From the cell containing the given text, extract its center point as [X, Y] coordinate. 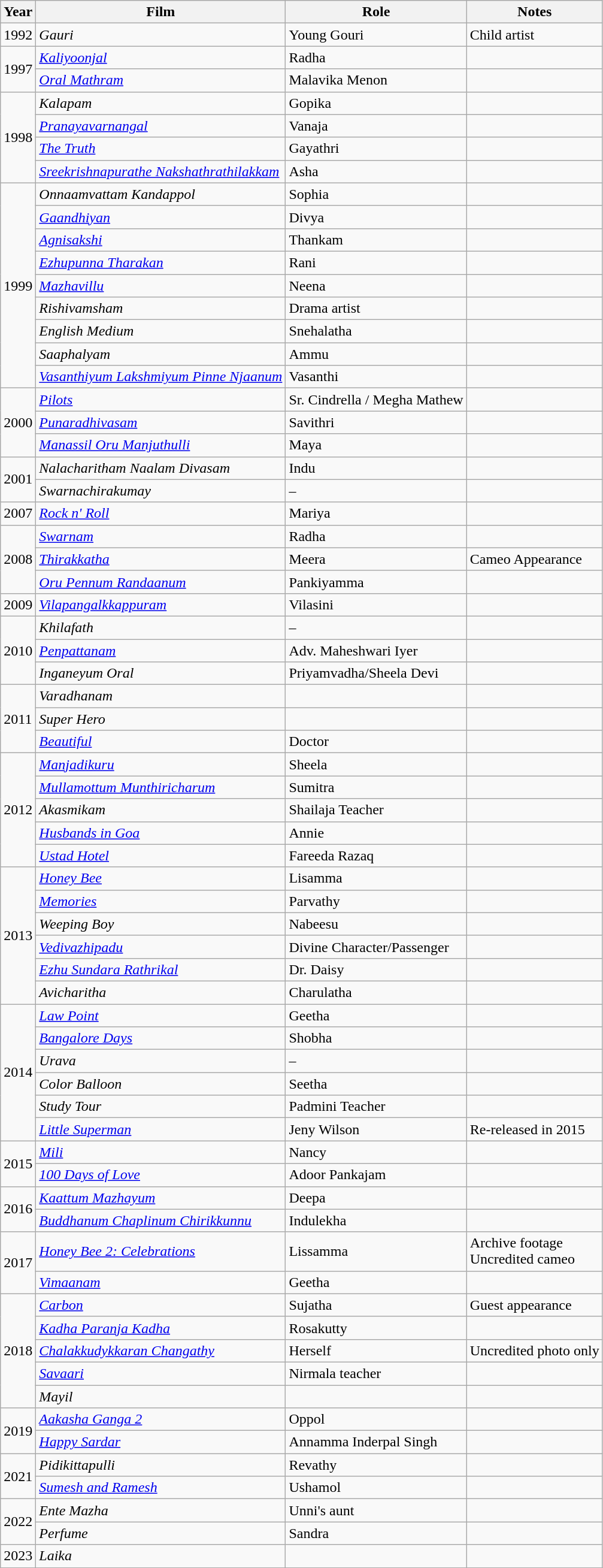
Urava [160, 1061]
Savaari [160, 1373]
Shailaja Teacher [376, 810]
2016 [18, 1209]
The Truth [160, 149]
Shobha [376, 1038]
English Medium [160, 331]
Avicharitha [160, 992]
2001 [18, 479]
Indulekha [376, 1220]
Ustad Hotel [160, 856]
Child artist [534, 35]
Annamma Inderpal Singh [376, 1442]
2012 [18, 810]
2010 [18, 650]
Vasanthiyum Lakshmiyum Pinne Njaanum [160, 377]
Padmini Teacher [376, 1107]
Vasanthi [376, 377]
Nalacharitham Naalam Divasam [160, 468]
Honey Bee 2: Celebrations [160, 1251]
Manassil Oru Manjuthulli [160, 445]
Lissamma [376, 1251]
Thankam [376, 240]
Adv. Maheshwari Iyer [376, 650]
Mullamottum Munthiricharum [160, 787]
2000 [18, 422]
Priyamvadha/Sheela Devi [376, 673]
Kalapam [160, 103]
Meera [376, 559]
2008 [18, 559]
Vanaja [376, 126]
Kaattum Mazhayum [160, 1198]
Law Point [160, 1016]
Film [160, 12]
Agnisakshi [160, 240]
Gopika [376, 103]
2007 [18, 513]
Aakasha Ganga 2 [160, 1419]
2018 [18, 1351]
Little Superman [160, 1129]
Beautiful [160, 742]
Archive footage Uncredited cameo [534, 1251]
Swarnachirakumay [160, 491]
Fareeda Razaq [376, 856]
Charulatha [376, 992]
Husbands in Goa [160, 833]
Pranayavarnangal [160, 126]
Mazhavillu [160, 286]
2019 [18, 1431]
Vilapangalkkappuram [160, 605]
Young Gouri [376, 35]
Sumesh and Ramesh [160, 1488]
Super Hero [160, 719]
2009 [18, 605]
Savithri [376, 422]
Re-released in 2015 [534, 1129]
Sandra [376, 1533]
Nabeesu [376, 924]
Perfume [160, 1533]
Honey Bee [160, 878]
Memories [160, 901]
Color Balloon [160, 1084]
2013 [18, 935]
Manjadikuru [160, 765]
Oppol [376, 1419]
Kaliyoonjal [160, 58]
Pankiyamma [376, 582]
Vedivazhipadu [160, 947]
Lisamma [376, 878]
Inganeyum Oral [160, 673]
Notes [534, 12]
Rock n' Roll [160, 513]
2022 [18, 1522]
Mili [160, 1152]
Unni's aunt [376, 1510]
Ushamol [376, 1488]
Ammu [376, 354]
Vilasini [376, 605]
Neena [376, 286]
Saaphalyam [160, 354]
Mariya [376, 513]
Weeping Boy [160, 924]
Chalakkudykkaran Changathy [160, 1351]
Ezhu Sundara Rathrikal [160, 969]
Pidikittapulli [160, 1465]
Onnaamvattam Kandappol [160, 194]
2023 [18, 1556]
Rishivamsham [160, 309]
Uncredited photo only [534, 1351]
Malavika Menon [376, 80]
Snehalatha [376, 331]
Mayil [160, 1397]
Sophia [376, 194]
Happy Sardar [160, 1442]
2014 [18, 1072]
Jeny Wilson [376, 1129]
Akasmikam [160, 810]
Swarnam [160, 536]
Rosakutty [376, 1328]
Oru Pennum Randaanum [160, 582]
Ente Mazha [160, 1510]
Rani [376, 262]
Parvathy [376, 901]
Divine Character/Passenger [376, 947]
Adoor Pankajam [376, 1175]
Role [376, 12]
Thirakkatha [160, 559]
Sheela [376, 765]
Gayathri [376, 149]
2015 [18, 1164]
Annie [376, 833]
Sujatha [376, 1305]
Year [18, 12]
Buddhanum Chaplinum Chirikkunnu [160, 1220]
Maya [376, 445]
Asha [376, 171]
Vimaanam [160, 1282]
1992 [18, 35]
Dr. Daisy [376, 969]
Carbon [160, 1305]
Sreekrishnapurathe Nakshathrathilakkam [160, 171]
1997 [18, 69]
Penpattanam [160, 650]
100 Days of Love [160, 1175]
1998 [18, 137]
Guest appearance [534, 1305]
Doctor [376, 742]
Herself [376, 1351]
Nancy [376, 1152]
Nirmala teacher [376, 1373]
2011 [18, 719]
Sumitra [376, 787]
Kadha Paranja Kadha [160, 1328]
Ezhupunna Tharakan [160, 262]
Punaradhivasam [160, 422]
Divya [376, 217]
Deepa [376, 1198]
Cameo Appearance [534, 559]
Varadhanam [160, 696]
Oral Mathram [160, 80]
Bangalore Days [160, 1038]
2021 [18, 1476]
Revathy [376, 1465]
Sr. Cindrella / Megha Mathew [376, 400]
Seetha [376, 1084]
Study Tour [160, 1107]
Pilots [160, 400]
Gaandhiyan [160, 217]
Khilafath [160, 627]
1999 [18, 285]
Gauri [160, 35]
Laika [160, 1556]
Indu [376, 468]
2017 [18, 1263]
Drama artist [376, 309]
